Identify which cell holds the provided text, then report its [x, y] central coordinate. 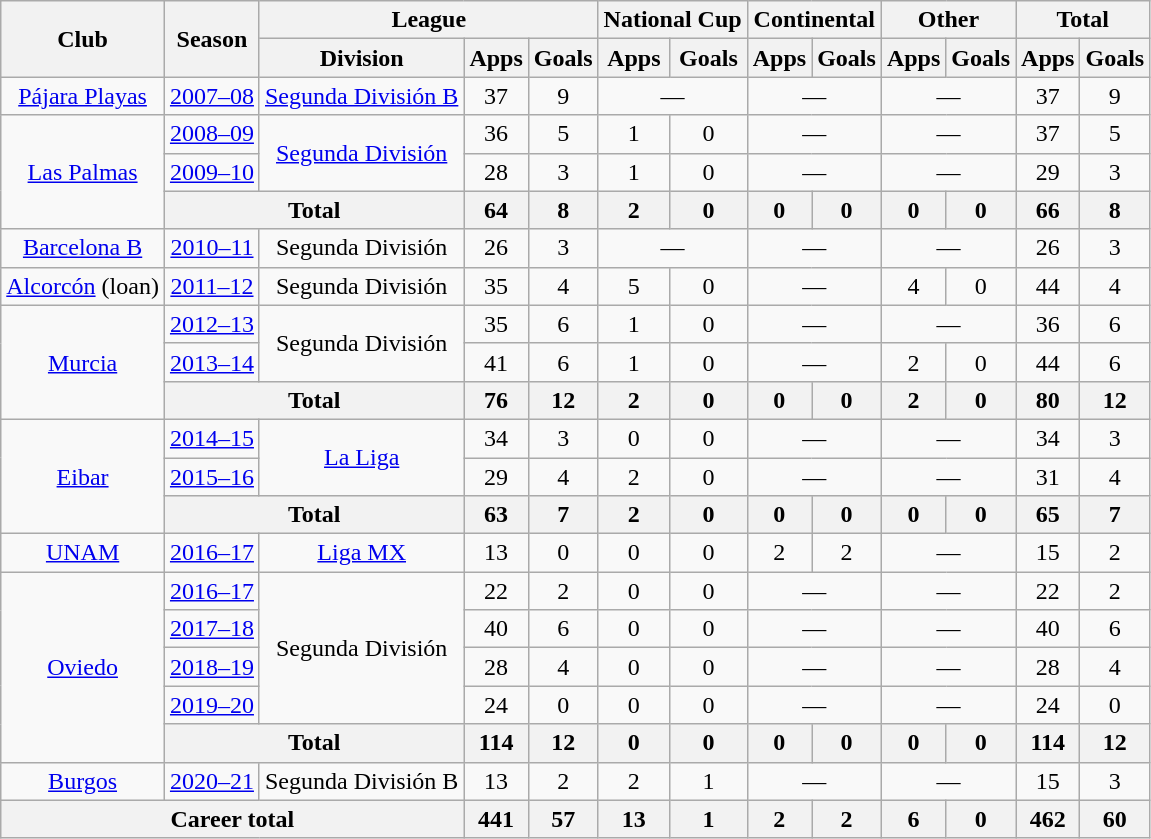
31 [1048, 477]
76 [496, 400]
65 [1048, 515]
2013–14 [212, 362]
2011–12 [212, 286]
441 [496, 819]
Alcorcón (loan) [83, 286]
Career total [232, 819]
2007–08 [212, 96]
80 [1048, 400]
2015–16 [212, 477]
60 [1115, 819]
Pájara Playas [83, 96]
57 [563, 819]
National Cup [672, 20]
Liga MX [361, 553]
Eibar [83, 476]
UNAM [83, 553]
Las Palmas [83, 172]
Murcia [83, 362]
66 [1048, 210]
2010–11 [212, 248]
Club [83, 39]
2014–15 [212, 438]
2012–13 [212, 324]
2017–18 [212, 629]
League [428, 20]
Division [361, 58]
La Liga [361, 457]
Season [212, 39]
2020–21 [212, 781]
Barcelona B [83, 248]
Other [948, 20]
Oviedo [83, 667]
64 [496, 210]
2019–20 [212, 705]
462 [1048, 819]
2009–10 [212, 172]
2018–19 [212, 667]
41 [496, 362]
63 [496, 515]
Burgos [83, 781]
2008–09 [212, 134]
Continental [814, 20]
